Scan for the cell matching the given text and deliver its [X, Y] coordinate at center. 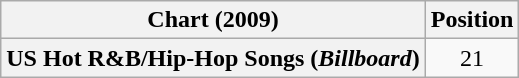
US Hot R&B/Hip-Hop Songs (Billboard) [213, 58]
Position [472, 20]
Chart (2009) [213, 20]
21 [472, 58]
